Provide the [x, y] coordinate of the cell's center where the given text is located.  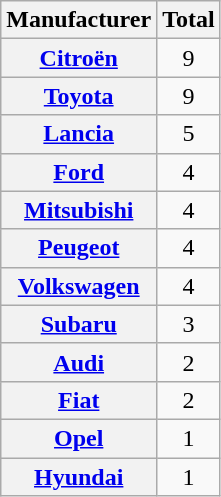
Manufacturer [79, 20]
Hyundai [79, 477]
3 [189, 324]
5 [189, 134]
Toyota [79, 96]
Ford [79, 172]
Peugeot [79, 248]
Fiat [79, 400]
Citroën [79, 58]
Subaru [79, 324]
Mitsubishi [79, 210]
Lancia [79, 134]
Total [189, 20]
Volkswagen [79, 286]
Opel [79, 438]
Audi [79, 362]
